Pinpoint the cell where the given text exists, returning its [x, y] midpoint coordinate. 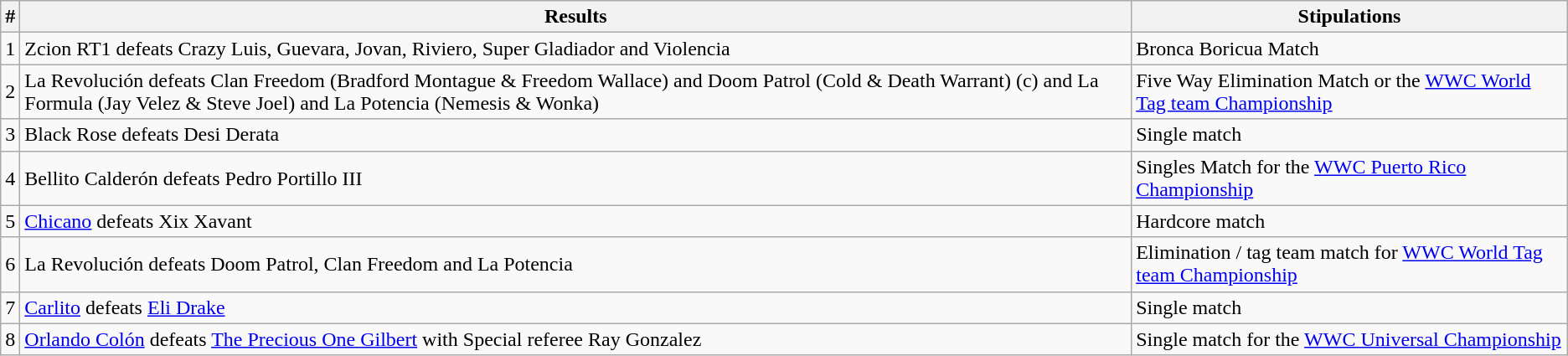
La Revolución defeats Doom Patrol, Clan Freedom and La Potencia [576, 265]
2 [10, 92]
Stipulations [1350, 17]
8 [10, 339]
Singles Match for the WWC Puerto Rico Championship [1350, 178]
Bellito Calderón defeats Pedro Portillo III [576, 178]
Black Rose defeats Desi Derata [576, 135]
1 [10, 49]
Elimination / tag team match for WWC World Tag team Championship [1350, 265]
Carlito defeats Eli Drake [576, 307]
Results [576, 17]
Single match for the WWC Universal Championship [1350, 339]
4 [10, 178]
6 [10, 265]
# [10, 17]
3 [10, 135]
7 [10, 307]
Hardcore match [1350, 221]
5 [10, 221]
Orlando Colón defeats The Precious One Gilbert with Special referee Ray Gonzalez [576, 339]
Chicano defeats Xix Xavant [576, 221]
Bronca Boricua Match [1350, 49]
Five Way Elimination Match or the WWC World Tag team Championship [1350, 92]
Zcion RT1 defeats Crazy Luis, Guevara, Jovan, Riviero, Super Gladiador and Violencia [576, 49]
